Determine the (X, Y) coordinate at the center of the cell enclosing the given text.  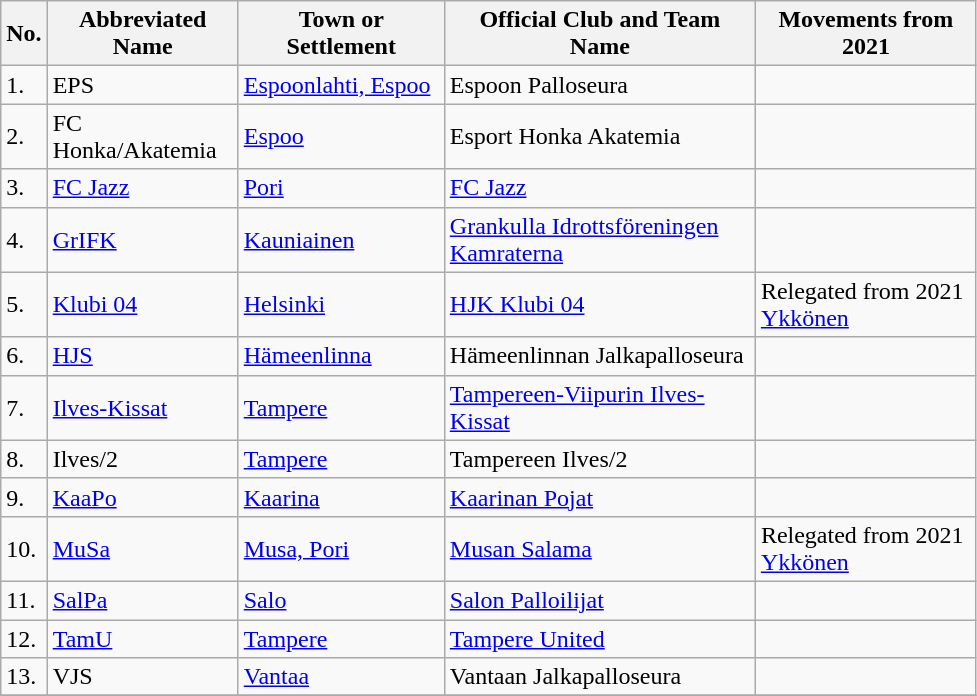
SalPa (142, 600)
Tampereen Ilves/2 (600, 459)
HJS (142, 356)
3. (24, 188)
Town or Settlement (341, 34)
11. (24, 600)
Helsinki (341, 304)
VJS (142, 677)
EPS (142, 85)
Abbreviated Name (142, 34)
FC Honka/Akatemia (142, 136)
Ilves-Kissat (142, 408)
7. (24, 408)
Vantaa (341, 677)
No. (24, 34)
MuSa (142, 548)
5. (24, 304)
8. (24, 459)
Movements from 2021 (866, 34)
Grankulla Idrottsföreningen Kamraterna (600, 240)
Salo (341, 600)
Espoon Palloseura (600, 85)
4. (24, 240)
10. (24, 548)
1. (24, 85)
Klubi 04 (142, 304)
Kaarina (341, 497)
TamU (142, 639)
Espoonlahti, Espoo (341, 85)
Tampere United (600, 639)
Vantaan Jalkapalloseura (600, 677)
Pori (341, 188)
Musan Salama (600, 548)
Kaarinan Pojat (600, 497)
Tampereen-Viipurin Ilves-Kissat (600, 408)
Musa, Pori (341, 548)
2. (24, 136)
Hämeenlinnan Jalkapalloseura (600, 356)
12. (24, 639)
Official Club and Team Name (600, 34)
Espoo (341, 136)
9. (24, 497)
KaaPo (142, 497)
13. (24, 677)
GrIFK (142, 240)
HJK Klubi 04 (600, 304)
6. (24, 356)
Kauniainen (341, 240)
Hämeenlinna (341, 356)
Esport Honka Akatemia (600, 136)
Ilves/2 (142, 459)
Salon Palloilijat (600, 600)
